Provide the [x, y] coordinate of the cell's center where the given text is located.  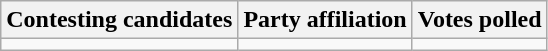
Votes polled [480, 20]
Party affiliation [325, 20]
Contesting candidates [120, 20]
